For the text-containing cell, return its midpoint in (x, y) coordinate format. 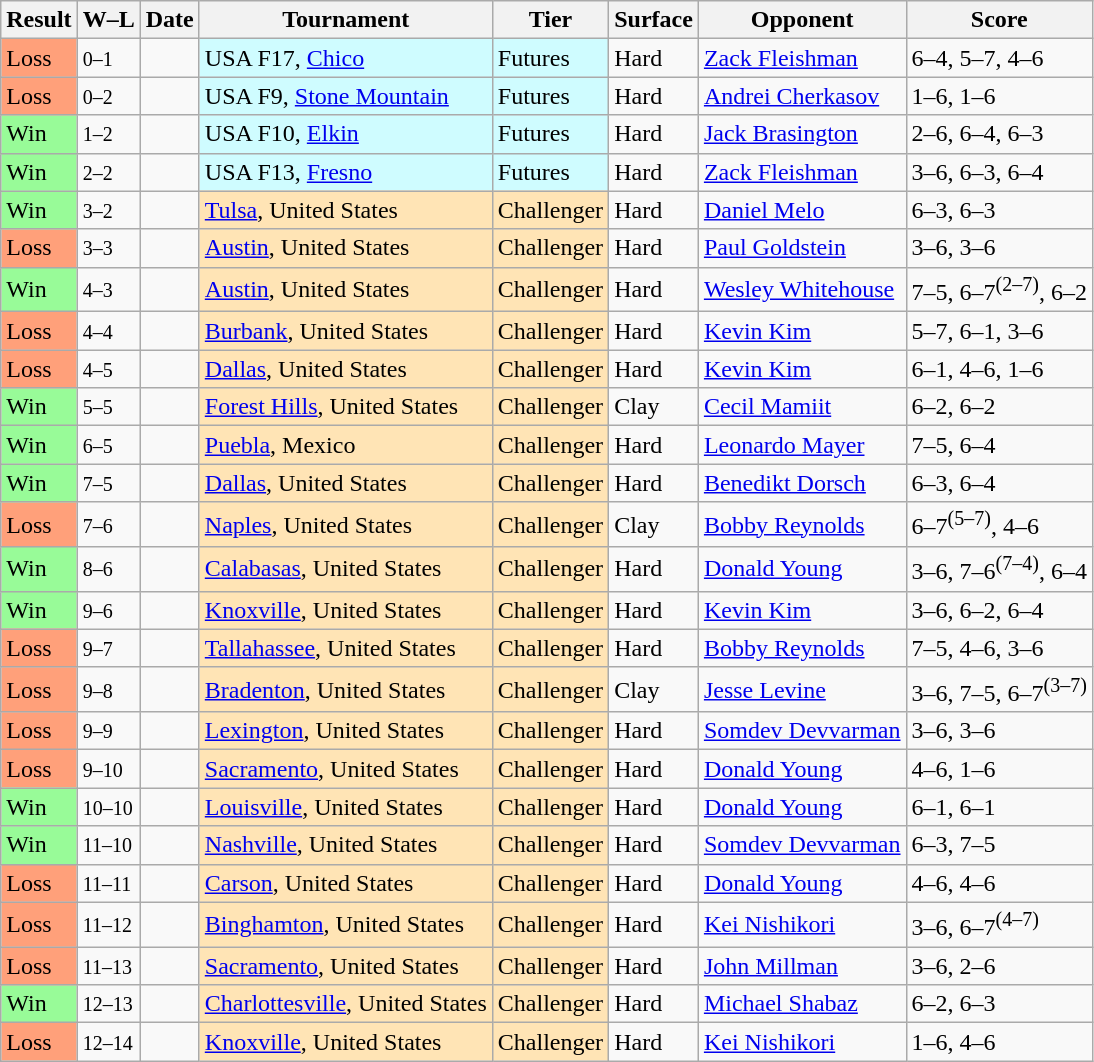
2–6, 6–4, 6–3 (999, 134)
12–13 (108, 1004)
6–3, 6–3 (999, 210)
John Millman (802, 966)
7–5, 4–6, 3–6 (999, 648)
6–2, 6–2 (999, 407)
Paul Goldstein (802, 248)
W–L (108, 20)
7–5, 6–7(2–7), 6–2 (999, 290)
7–5, 6–4 (999, 445)
Tier (550, 20)
6–3, 6–4 (999, 483)
5–7, 6–1, 3–6 (999, 331)
4–4 (108, 331)
9–7 (108, 648)
Tulsa, United States (346, 210)
Jack Brasington (802, 134)
6–5 (108, 445)
10–10 (108, 807)
Calabasas, United States (346, 570)
4–6, 4–6 (999, 883)
9–10 (108, 769)
1–6, 1–6 (999, 96)
4–3 (108, 290)
6–1, 4–6, 1–6 (999, 369)
Tournament (346, 20)
USA F13, Fresno (346, 172)
Date (170, 20)
6–1, 6–1 (999, 807)
6–4, 5–7, 4–6 (999, 58)
Result (39, 20)
6–7(5–7), 4–6 (999, 524)
7–6 (108, 524)
9–9 (108, 731)
6–3, 7–5 (999, 845)
Naples, United States (346, 524)
11–13 (108, 966)
Leonardo Mayer (802, 445)
Lexington, United States (346, 731)
Benedikt Dorsch (802, 483)
1–6, 4–6 (999, 1042)
5–5 (108, 407)
0–1 (108, 58)
Score (999, 20)
USA F10, Elkin (346, 134)
1–2 (108, 134)
9–6 (108, 610)
8–6 (108, 570)
Cecil Mamiit (802, 407)
Daniel Melo (802, 210)
3–6, 7–5, 6–7(3–7) (999, 690)
Charlottesville, United States (346, 1004)
12–14 (108, 1042)
3–3 (108, 248)
3–6, 7–6(7–4), 6–4 (999, 570)
11–11 (108, 883)
6–2, 6–3 (999, 1004)
Carson, United States (346, 883)
3–6, 6–2, 6–4 (999, 610)
Puebla, Mexico (346, 445)
3–6, 6–7(4–7) (999, 924)
Louisville, United States (346, 807)
3–6, 2–6 (999, 966)
Andrei Cherkasov (802, 96)
3–6, 6–3, 6–4 (999, 172)
USA F9, Stone Mountain (346, 96)
7–5 (108, 483)
Nashville, United States (346, 845)
Wesley Whitehouse (802, 290)
Burbank, United States (346, 331)
Jesse Levine (802, 690)
Bradenton, United States (346, 690)
Opponent (802, 20)
USA F17, Chico (346, 58)
3–2 (108, 210)
2–2 (108, 172)
4–5 (108, 369)
Tallahassee, United States (346, 648)
9–8 (108, 690)
11–10 (108, 845)
Surface (654, 20)
0–2 (108, 96)
Binghamton, United States (346, 924)
Forest Hills, United States (346, 407)
4–6, 1–6 (999, 769)
Michael Shabaz (802, 1004)
11–12 (108, 924)
